Locate the cell with the specified text and output its [x, y] center coordinate. 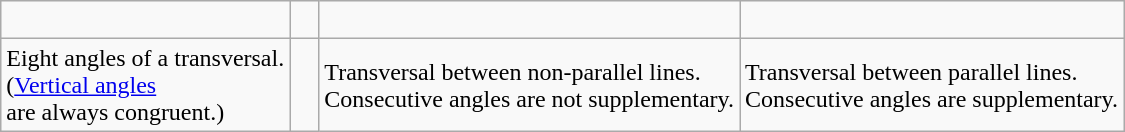
Eight angles of a transversal.(Vertical anglesare always congruent.) [146, 85]
Transversal between non-parallel lines.Consecutive angles are not supplementary. [530, 85]
Transversal between parallel lines.Consecutive angles are supplementary. [932, 85]
